Extract the (x, y) coordinate from the center of the cell holding the provided text.  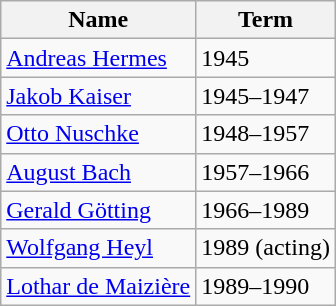
Wolfgang Heyl (98, 248)
1989–1990 (266, 286)
Name (98, 20)
Otto Nuschke (98, 134)
Andreas Hermes (98, 58)
1945 (266, 58)
August Bach (98, 172)
1957–1966 (266, 172)
1948–1957 (266, 134)
Jakob Kaiser (98, 96)
1989 (acting) (266, 248)
1945–1947 (266, 96)
Term (266, 20)
Gerald Götting (98, 210)
1966–1989 (266, 210)
Lothar de Maizière (98, 286)
